Pinpoint the cell where the given text exists, returning its [x, y] midpoint coordinate. 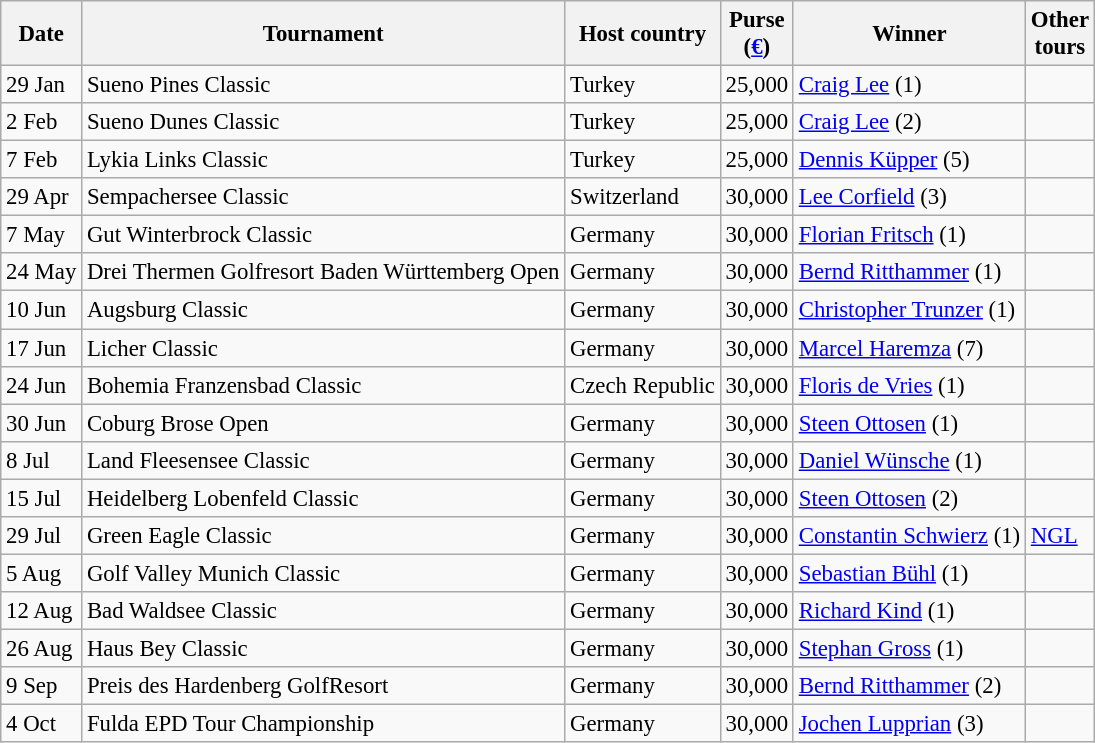
Host country [642, 34]
29 Jan [42, 85]
Land Fleesensee Classic [324, 460]
Stephan Gross (1) [909, 648]
Christopher Trunzer (1) [909, 310]
Purse(€) [756, 34]
Fulda EPD Tour Championship [324, 724]
9 Sep [42, 686]
30 Jun [42, 423]
Sebastian Bühl (1) [909, 573]
7 Feb [42, 160]
2 Feb [42, 122]
Lee Corfield (3) [909, 197]
Golf Valley Munich Classic [324, 573]
7 May [42, 235]
Green Eagle Classic [324, 536]
Craig Lee (2) [909, 122]
Bernd Ritthammer (2) [909, 686]
Tournament [324, 34]
10 Jun [42, 310]
Licher Classic [324, 348]
29 Jul [42, 536]
29 Apr [42, 197]
Sempachersee Classic [324, 197]
Jochen Lupprian (3) [909, 724]
Craig Lee (1) [909, 85]
Florian Fritsch (1) [909, 235]
Floris de Vries (1) [909, 385]
Winner [909, 34]
15 Jul [42, 498]
5 Aug [42, 573]
NGL [1060, 536]
Sueno Dunes Classic [324, 122]
Drei Thermen Golfresort Baden Württemberg Open [324, 273]
24 May [42, 273]
Switzerland [642, 197]
17 Jun [42, 348]
Lykia Links Classic [324, 160]
Dennis Küpper (5) [909, 160]
Steen Ottosen (1) [909, 423]
Constantin Schwierz (1) [909, 536]
Date [42, 34]
Haus Bey Classic [324, 648]
Othertours [1060, 34]
Daniel Wünsche (1) [909, 460]
12 Aug [42, 611]
8 Jul [42, 460]
Sueno Pines Classic [324, 85]
Marcel Haremza (7) [909, 348]
Bohemia Franzensbad Classic [324, 385]
Steen Ottosen (2) [909, 498]
Bad Waldsee Classic [324, 611]
Preis des Hardenberg GolfResort [324, 686]
Coburg Brose Open [324, 423]
Heidelberg Lobenfeld Classic [324, 498]
Bernd Ritthammer (1) [909, 273]
24 Jun [42, 385]
Augsburg Classic [324, 310]
26 Aug [42, 648]
4 Oct [42, 724]
Czech Republic [642, 385]
Gut Winterbrock Classic [324, 235]
Richard Kind (1) [909, 611]
